From the cell containing the given text, extract its center point as (X, Y) coordinate. 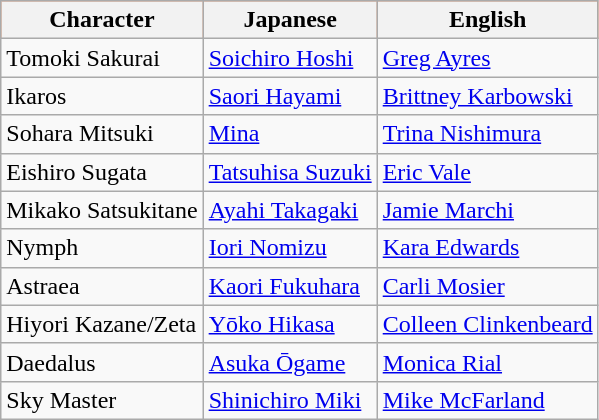
Kara Edwards (488, 248)
Daedalus (102, 362)
Astraea (102, 286)
Tomoki Sakurai (102, 58)
Sohara Mitsuki (102, 134)
Iori Nomizu (290, 248)
Eric Vale (488, 172)
Eishiro Sugata (102, 172)
Carli Mosier (488, 286)
Colleen Clinkenbeard (488, 324)
Monica Rial (488, 362)
Saori Hayami (290, 96)
Ayahi Takagaki (290, 210)
Sky Master (102, 400)
Character (102, 20)
Mina (290, 134)
Mikako Satsukitane (102, 210)
Soichiro Hoshi (290, 58)
Yōko Hikasa (290, 324)
Tatsuhisa Suzuki (290, 172)
Jamie Marchi (488, 210)
Japanese (290, 20)
Hiyori Kazane/Zeta (102, 324)
English (488, 20)
Asuka Ōgame (290, 362)
Nymph (102, 248)
Shinichiro Miki (290, 400)
Kaori Fukuhara (290, 286)
Ikaros (102, 96)
Brittney Karbowski (488, 96)
Greg Ayres (488, 58)
Trina Nishimura (488, 134)
Mike McFarland (488, 400)
